Return the [X, Y] coordinate for the center point of the cell that contains the specified text.  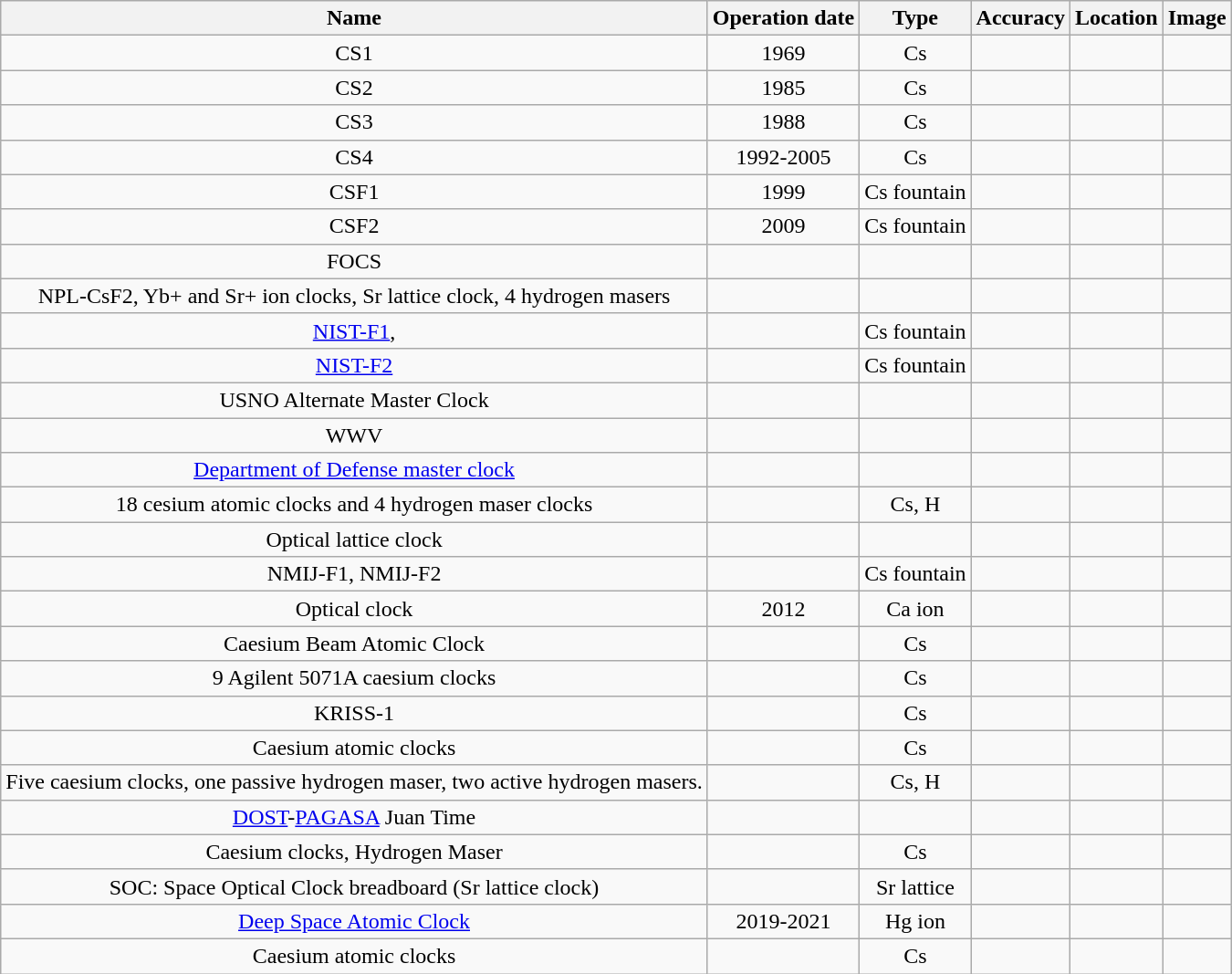
Accuracy [1020, 18]
CS2 [354, 88]
KRISS-1 [354, 713]
Name [354, 18]
1999 [783, 192]
Image [1197, 18]
Location [1116, 18]
Hg ion [915, 921]
CS1 [354, 53]
CSF2 [354, 226]
1988 [783, 122]
NIST-F1, [354, 330]
NMIJ-F1, NMIJ-F2 [354, 574]
WWV [354, 435]
NPL-CsF2, Yb+ and Sr+ ion clocks, Sr lattice clock, 4 hydrogen masers [354, 296]
1992-2005 [783, 157]
CS3 [354, 122]
9 Agilent 5071A caesium clocks [354, 678]
Caesium Beam Atomic Clock [354, 644]
SOC: Space Optical Clock breadboard (Sr lattice clock) [354, 886]
FOCS [354, 261]
DOST-PAGASA Juan Time [354, 817]
Ca ion [915, 609]
CS4 [354, 157]
Type [915, 18]
Sr lattice [915, 886]
Optical clock [354, 609]
USNO Alternate Master Clock [354, 400]
Caesium clocks, Hydrogen Maser [354, 852]
CSF1 [354, 192]
2012 [783, 609]
Operation date [783, 18]
Optical lattice clock [354, 539]
18 cesium atomic clocks and 4 hydrogen maser clocks [354, 505]
Department of Defense master clock [354, 470]
1969 [783, 53]
1985 [783, 88]
2019-2021 [783, 921]
Deep Space Atomic Clock [354, 921]
NIST-F2 [354, 365]
Five caesium clocks, one passive hydrogen maser, two active hydrogen masers. [354, 782]
2009 [783, 226]
